Locate the cell with the specified text and output its [x, y] center coordinate. 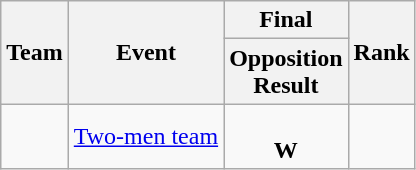
Event [146, 52]
Final [286, 20]
Team [35, 52]
W [286, 136]
Opposition Result [286, 72]
Rank [382, 52]
Two-men team [146, 136]
